Pinpoint the cell where the given text exists, returning its (X, Y) midpoint coordinate. 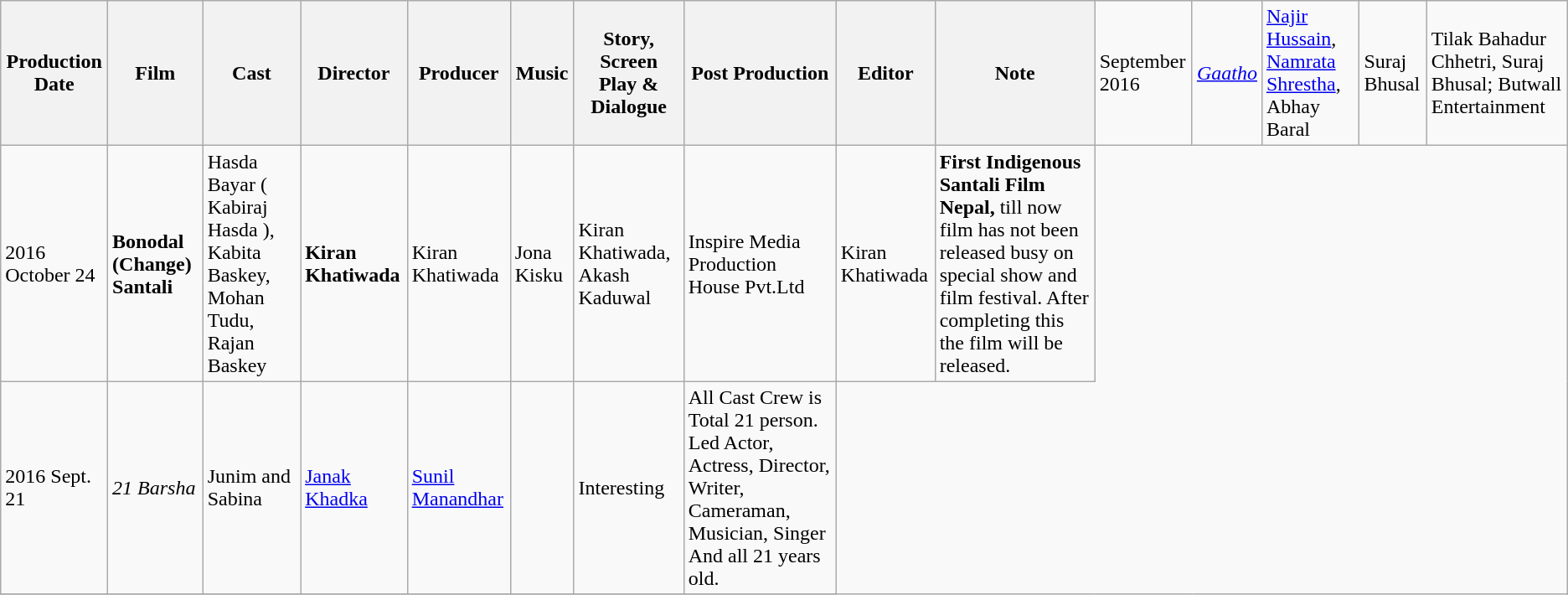
Najir Hussain, Namrata Shrestha, Abhay Baral (1310, 74)
Story, Screen Play & Dialogue (628, 74)
All Cast Crew is Total 21 person. Led Actor, Actress, Director, Writer, Cameraman, Musician, Singer And all 21 years old. (760, 488)
Cast (251, 74)
Note (1015, 74)
Director (354, 74)
21 Barsha (156, 488)
Editor (885, 74)
Suraj Bhusal (1393, 74)
Tilak Bahadur Chhetri, Suraj Bhusal; Butwall Entertainment (1497, 74)
Janak Khadka (354, 488)
Producer (459, 74)
Bonodal (Change) Santali (156, 263)
Kiran Khatiwada, Akash Kaduwal (628, 263)
September 2016 (1143, 74)
Post Production (760, 74)
Hasda Bayar ( Kabiraj Hasda ), Kabita Baskey, Mohan Tudu, Rajan Baskey (251, 263)
Interesting (628, 488)
Inspire Media Production House Pvt.Ltd (760, 263)
Gaatho (1226, 74)
2016 Sept. 21 (54, 488)
Production Date (54, 74)
2016 October 24 (54, 263)
Music (542, 74)
Sunil Manandhar (459, 488)
Film (156, 74)
Junim and Sabina (251, 488)
Jona Kisku (542, 263)
